Provide the [X, Y] coordinate of the cell's center where the given text is located.  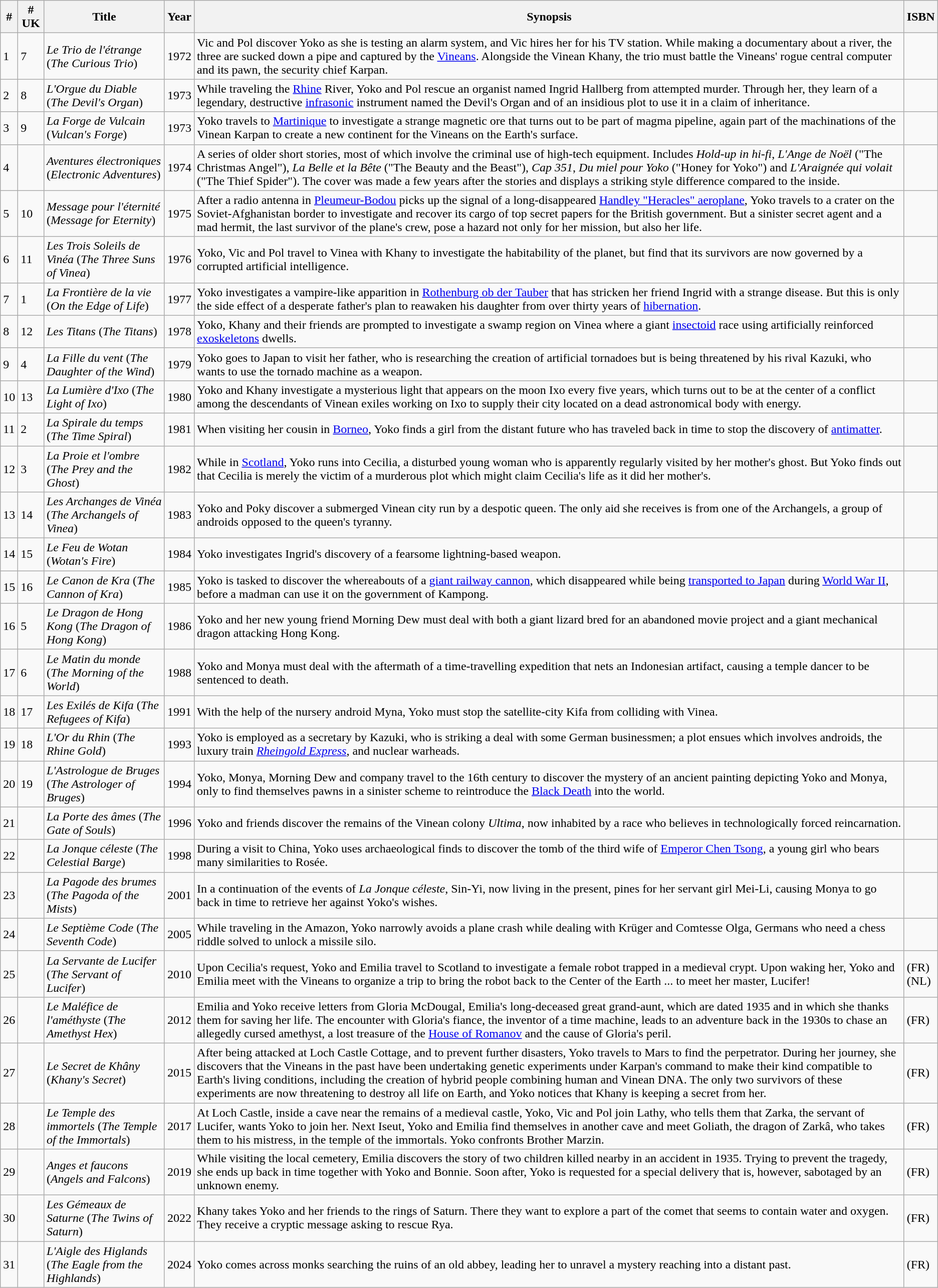
26 [9, 1020]
Le Trio de l'étrange (The Curious Trio) [104, 56]
Aventures électroniques (Electronic Adventures) [104, 167]
La Lumière d'Ixo (The Light of Ixo) [104, 397]
Synopsis [549, 17]
1988 [179, 673]
# UK [31, 17]
La Spirale du temps (The Time Spiral) [104, 429]
Le Feu de Wotan (Wotan's Fire) [104, 554]
2005 [179, 934]
Le Canon de Kra (The Cannon of Kra) [104, 587]
1994 [179, 784]
Anges et faucons (Angels and Falcons) [104, 1172]
La Forge de Vulcain (Vulcan's Forge) [104, 128]
1984 [179, 554]
1996 [179, 823]
23 [9, 895]
2010 [179, 974]
1978 [179, 332]
Yoko investigates Ingrid's discovery of a fearsome lightning-based weapon. [549, 554]
La Jonque céleste (The Celestial Barge) [104, 856]
2017 [179, 1126]
2015 [179, 1072]
1977 [179, 299]
L'Astrologue de Bruges (The Astrologer of Bruges) [104, 784]
When visiting her cousin in Borneo, Yoko finds a girl from the distant future who has traveled back in time to stop the discovery of antimatter. [549, 429]
2022 [179, 1218]
Les Gémeaux de Saturne (The Twins of Saturn) [104, 1218]
Les Exilés de Kifa (The Refugees of Kifa) [104, 712]
1985 [179, 587]
Year [179, 17]
(FR) (NL) [921, 974]
1986 [179, 626]
La Servante de Lucifer (The Servant of Lucifer) [104, 974]
La Porte des âmes (The Gate of Souls) [104, 823]
L'Aigle des Higlands (The Eagle from the Highlands) [104, 1264]
22 [9, 856]
Le Dragon de Hong Kong (The Dragon of Hong Kong) [104, 626]
1980 [179, 397]
1998 [179, 856]
Le Maléfice de l'améthyste (The Amethyst Hex) [104, 1020]
Yoko and friends discover the remains of the Vinean colony Ultima, now inhabited by a race who believes in technologically forced reincarnation. [549, 823]
2019 [179, 1172]
30 [9, 1218]
1976 [179, 260]
Message pour l'éternité (Message for Eternity) [104, 213]
La Frontière de la vie (On the Edge of Life) [104, 299]
L'Orgue du Diable (The Devil's Organ) [104, 95]
1975 [179, 213]
28 [9, 1126]
27 [9, 1072]
1982 [179, 469]
Les Archanges de Vinéa (The Archangels of Vinea) [104, 515]
2024 [179, 1264]
21 [9, 823]
Le Septième Code (The Seventh Code) [104, 934]
1981 [179, 429]
Le Matin du monde (The Morning of the World) [104, 673]
Yoko comes across monks searching the ruins of an old abbey, leading her to unravel a mystery reaching into a distant past. [549, 1264]
La Fille du vent (The Daughter of the Wind) [104, 364]
ISBN [921, 17]
24 [9, 934]
1972 [179, 56]
La Pagode des brumes (The Pagoda of the Mists) [104, 895]
Le Secret de Khâny (Khany's Secret) [104, 1072]
25 [9, 974]
1979 [179, 364]
1974 [179, 167]
Title [104, 17]
With the help of the nursery android Myna, Yoko must stop the satellite-city Kifa from colliding with Vinea. [549, 712]
29 [9, 1172]
Les Trois Soleils de Vinéa (The Three Suns of Vinea) [104, 260]
La Proie et l'ombre (The Prey and the Ghost) [104, 469]
1991 [179, 712]
31 [9, 1264]
L'Or du Rhin (The Rhine Gold) [104, 745]
Les Titans (The Titans) [104, 332]
1983 [179, 515]
# [9, 17]
Le Temple des immortels (The Temple of the Immortals) [104, 1126]
2012 [179, 1020]
2001 [179, 895]
20 [9, 784]
1993 [179, 745]
